Return [x, y] of the center of cell containing provided text 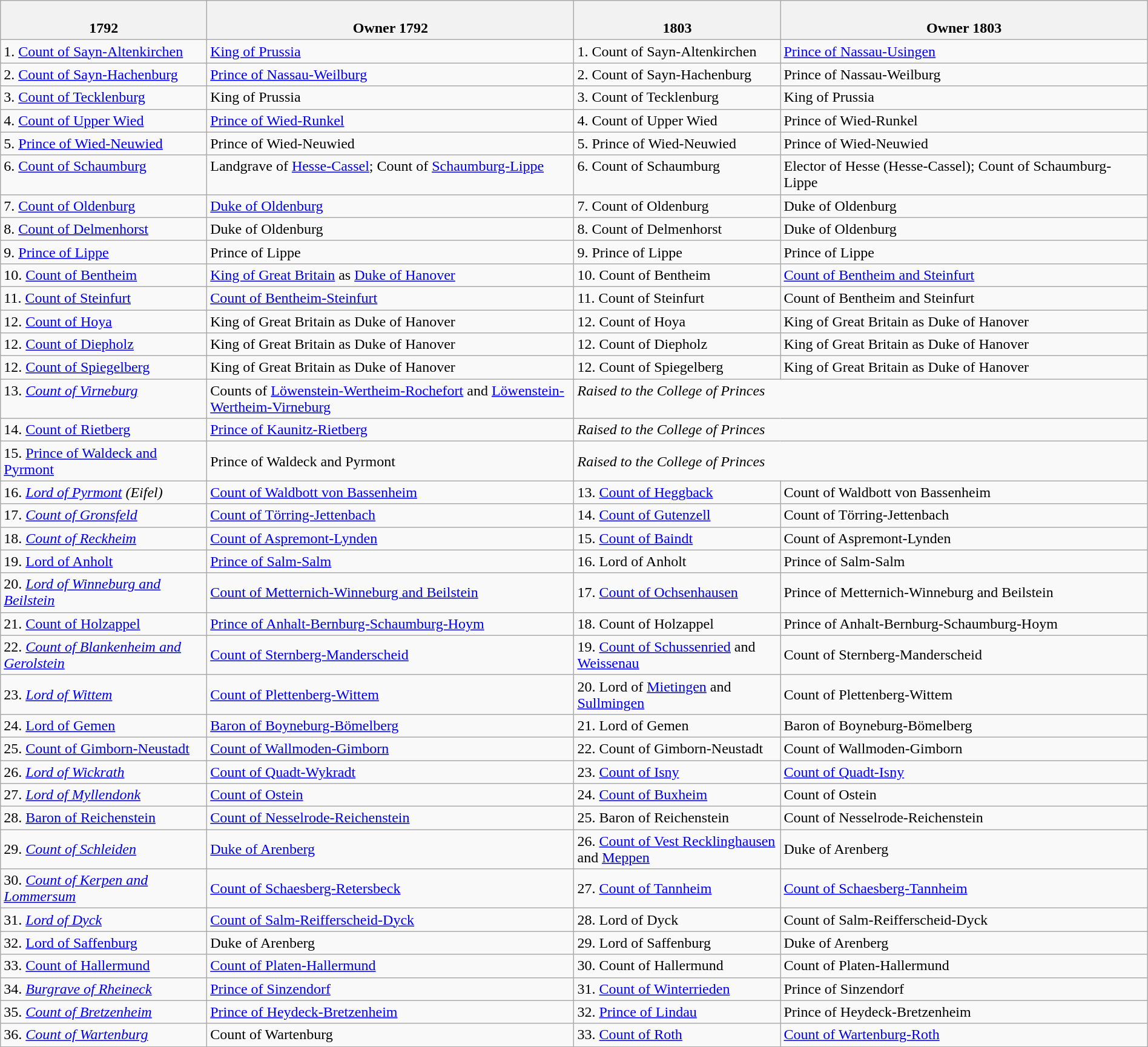
15. Prince of Waldeck and Pyrmont [104, 461]
13. Count of Heggback [677, 492]
28. Baron of Reichenstein [104, 818]
Counts of Löwenstein-Wertheim-Rochefort and Löwenstein-Wertheim-Virneburg [391, 398]
Count of Quadt-Isny [964, 772]
1792 [104, 21]
17. Count of Gronsfeld [104, 515]
28. Lord of Dyck [677, 920]
19. Count of Schussenried and Weissenau [677, 655]
24. Lord of Gemen [104, 725]
Prince of Nassau-Usingen [964, 51]
13. Count of Virneburg [104, 398]
33. Count of Roth [677, 1035]
16. Lord of Anholt [677, 561]
Count of Schaesberg-Retersbeck [391, 889]
24. Count of Buxheim [677, 795]
25. Count of Gimborn-Neustadt [104, 748]
Count of Bentheim-Steinfurt [391, 298]
22. Count of Blankenheim and Gerolstein [104, 655]
27. Lord of Myllendonk [104, 795]
34. Burgrave of Rheineck [104, 989]
30. Count of Hallermund [677, 966]
23. Count of Isny [677, 772]
Landgrave of Hesse-Cassel; Count of Schaumburg-Lippe [391, 174]
Owner 1792 [391, 21]
26. Count of Vest Recklinghausen and Meppen [677, 849]
31. Lord of Dyck [104, 920]
29. Lord of Saffenburg [677, 943]
23. Lord of Wittem [104, 694]
1803 [677, 21]
29. Count of Schleiden [104, 849]
Count of Schaesberg-Tannheim [964, 889]
Prince of Waldeck and Pyrmont [391, 461]
Owner 1803 [964, 21]
19. Lord of Anholt [104, 561]
32. Prince of Lindau [677, 1012]
35. Count of Bretzenheim [104, 1012]
21. Lord of Gemen [677, 725]
31. Count of Winterrieden [677, 989]
Count of Metternich-Winneburg and Beilstein [391, 592]
21. Count of Holzappel [104, 624]
Elector of Hesse (Hesse-Cassel); Count of Schaumburg-Lippe [964, 174]
Count of Quadt-Wykradt [391, 772]
30. Count of Kerpen and Lommersum [104, 889]
18. Count of Holzappel [677, 624]
Prince of Kaunitz-Rietberg [391, 430]
32. Lord of Saffenburg [104, 943]
20. Lord of Mietingen and Sullmingen [677, 694]
14. Count of Rietberg [104, 430]
25. Baron of Reichenstein [677, 818]
33. Count of Hallermund [104, 966]
16. Lord of Pyrmont (Eifel) [104, 492]
Prince of Metternich-Winneburg and Beilstein [964, 592]
Count of Wartenburg-Roth [964, 1035]
26. Lord of Wickrath [104, 772]
14. Count of Gutenzell [677, 515]
18. Count of Reckheim [104, 538]
27. Count of Tannheim [677, 889]
36. Count of Wartenburg [104, 1035]
Count of Wartenburg [391, 1035]
17. Count of Ochsenhausen [677, 592]
22. Count of Gimborn-Neustadt [677, 748]
15. Count of Baindt [677, 538]
20. Lord of Winneburg and Beilstein [104, 592]
